Scan for the cell matching the given text and deliver its (x, y) coordinate at center. 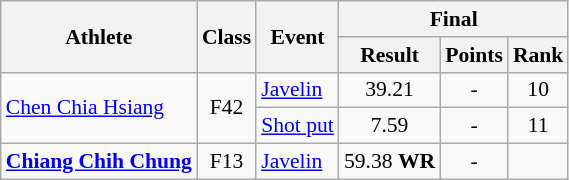
F13 (226, 162)
11 (538, 126)
Event (298, 36)
59.38 WR (390, 162)
39.21 (390, 90)
Rank (538, 55)
Chen Chia Hsiang (99, 108)
10 (538, 90)
7.59 (390, 126)
Final (454, 19)
Result (390, 55)
F42 (226, 108)
Class (226, 36)
Points (474, 55)
Athlete (99, 36)
Shot put (298, 126)
Chiang Chih Chung (99, 162)
